Search for the cell housing the specified text and yield its [x, y] center coordinate. 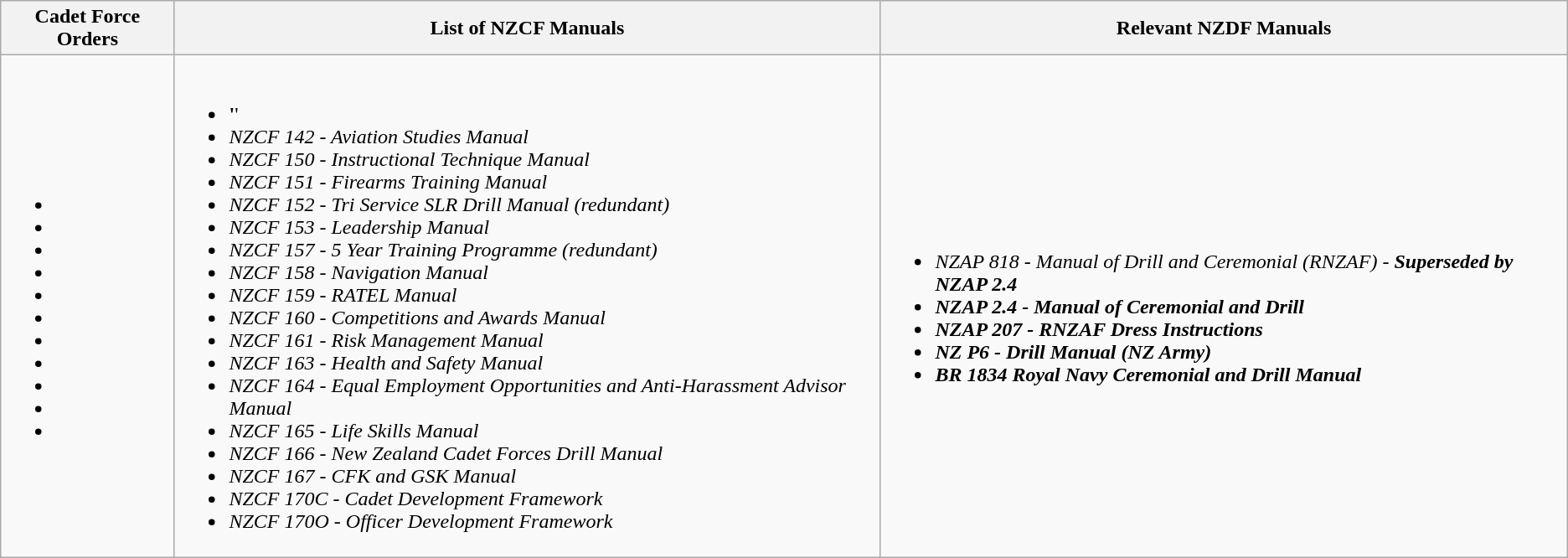
Relevant NZDF Manuals [1224, 28]
List of NZCF Manuals [528, 28]
Cadet Force Orders [87, 28]
